Identify which cell holds the provided text, then report its [X, Y] central coordinate. 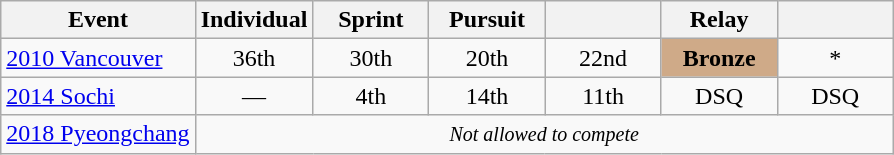
Sprint [371, 20]
2010 Vancouver [98, 58]
* [835, 58]
2018 Pyeongchang [98, 134]
Relay [719, 20]
Event [98, 20]
36th [254, 58]
20th [487, 58]
2014 Sochi [98, 96]
14th [487, 96]
4th [371, 96]
Not allowed to compete [544, 134]
22nd [603, 58]
Pursuit [487, 20]
Individual [254, 20]
— [254, 96]
11th [603, 96]
30th [371, 58]
Bronze [719, 58]
